Provide the [x, y] coordinate of the cell's center where the given text is located.  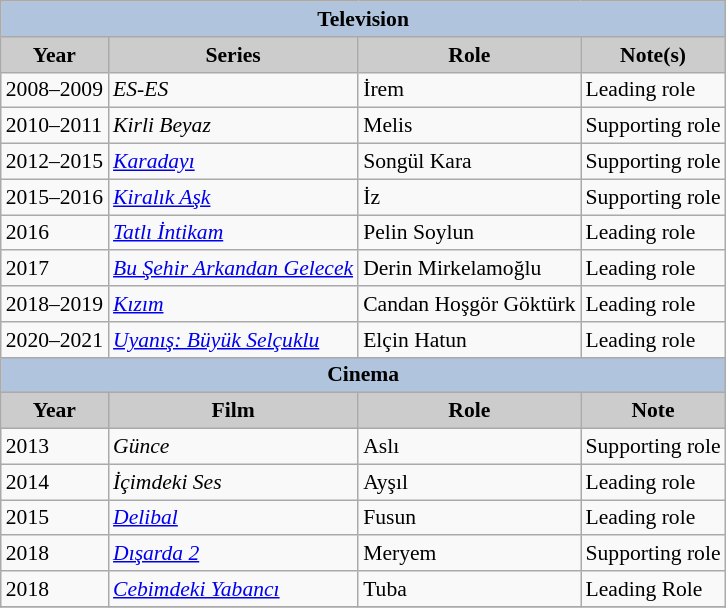
Bu Şehir Arkandan Gelecek [233, 269]
2014 [54, 482]
Kiralık Aşk [233, 197]
Candan Hoşgör Göktürk [469, 304]
Delibal [233, 518]
2013 [54, 447]
ES-ES [233, 90]
Note(s) [652, 55]
2016 [54, 233]
Note [652, 411]
Pelin Soylun [469, 233]
Fusun [469, 518]
Günce [233, 447]
Film [233, 411]
2012–2015 [54, 162]
Meryem [469, 554]
2017 [54, 269]
2008–2009 [54, 90]
Kirli Beyaz [233, 126]
Leading Role [652, 589]
Melis [469, 126]
Songül Kara [469, 162]
İz [469, 197]
Cebimdeki Yabancı [233, 589]
Series [233, 55]
İrem [469, 90]
2010–2011 [54, 126]
2015 [54, 518]
Karadayı [233, 162]
Uyanış: Büyük Selçuklu [233, 340]
2018–2019 [54, 304]
Kızım [233, 304]
İçimdeki Ses [233, 482]
Derin Mirkelamoğlu [469, 269]
Tatlı İntikam [233, 233]
Aslı [469, 447]
2020–2021 [54, 340]
Tuba [469, 589]
Ayşıl [469, 482]
Cinema [364, 375]
Elçin Hatun [469, 340]
Dışarda 2 [233, 554]
2015–2016 [54, 197]
Television [364, 19]
